Find where the given text appears and provide that cell's center as [x, y] coordinate. 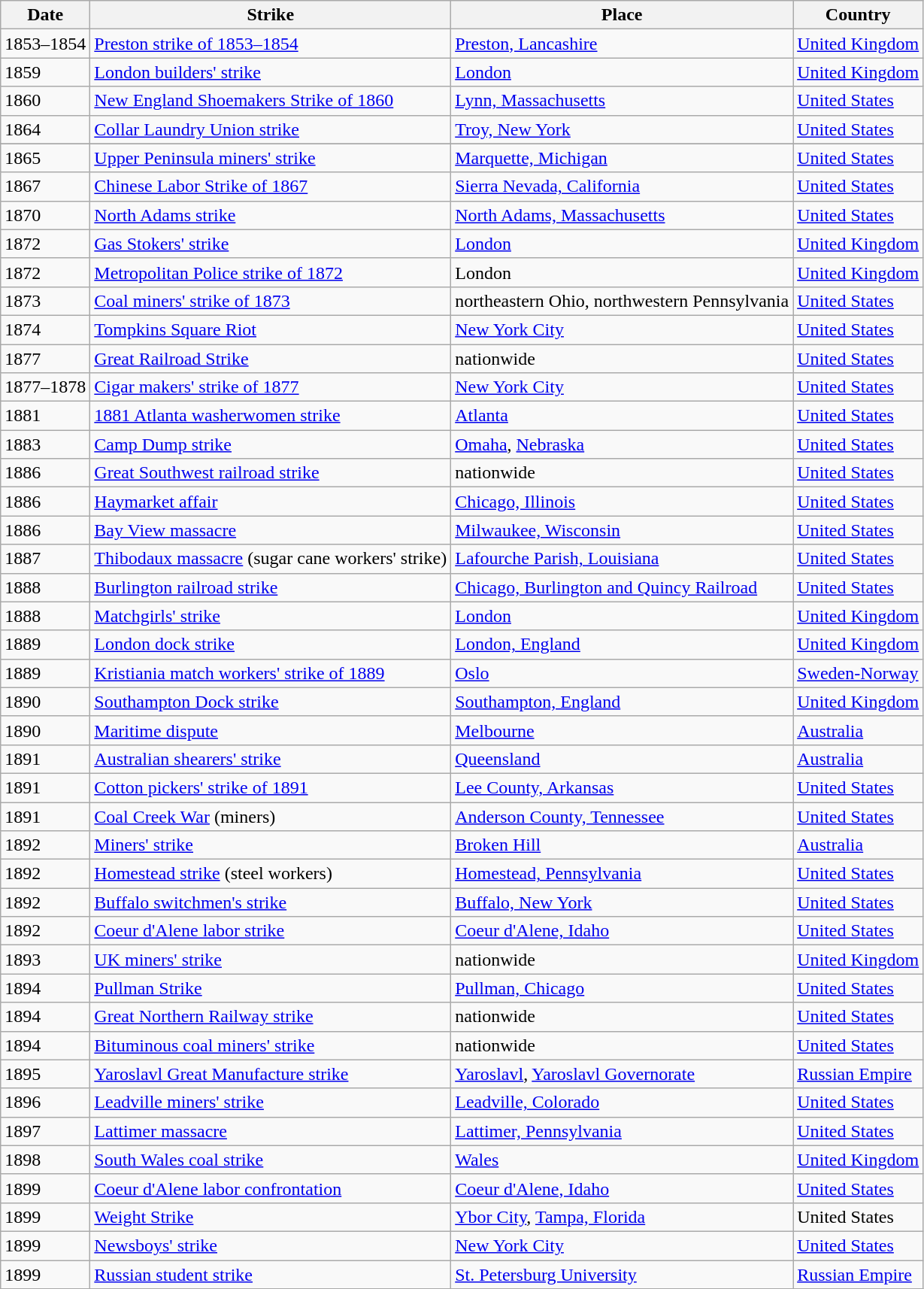
Homestead, Pennsylvania [623, 874]
Coal Creek War (miners) [271, 816]
Queensland [623, 759]
1881 [45, 416]
Australian shearers' strike [271, 759]
1883 [45, 444]
Burlington railroad strike [271, 587]
London builders' strike [271, 72]
South Wales coal strike [271, 1160]
New England Shoemakers Strike of 1860 [271, 101]
Chicago, Illinois [623, 502]
Kristiania match workers' strike of 1889 [271, 673]
1898 [45, 1160]
Lattimer massacre [271, 1131]
Lynn, Massachusetts [623, 101]
1874 [45, 329]
1853–1854 [45, 44]
1896 [45, 1102]
London dock strike [271, 644]
Troy, New York [623, 129]
Weight Strike [271, 1217]
Tompkins Square Riot [271, 329]
Great Northern Railway strike [271, 1017]
Great Southwest railroad strike [271, 473]
Collar Laundry Union strike [271, 129]
Wales [623, 1160]
Chinese Labor Strike of 1867 [271, 187]
Southampton, England [623, 702]
Gas Stokers' strike [271, 244]
Coeur d'Alene labor confrontation [271, 1188]
Preston strike of 1853–1854 [271, 44]
Lattimer, Pennsylvania [623, 1131]
Bay View massacre [271, 530]
Cigar makers' strike of 1877 [271, 387]
Cotton pickers' strike of 1891 [271, 787]
1881 Atlanta washerwomen strike [271, 416]
1887 [45, 559]
Coeur d'Alene labor strike [271, 931]
Melbourne [623, 730]
1865 [45, 158]
Leadville, Colorado [623, 1102]
Country [859, 15]
Place [623, 15]
Bituminous coal miners' strike [271, 1045]
Anderson County, Tennessee [623, 816]
Date [45, 15]
1897 [45, 1131]
North Adams strike [271, 215]
1877 [45, 359]
Omaha, Nebraska [623, 444]
Buffalo switchmen's strike [271, 902]
Miners' strike [271, 845]
1860 [45, 101]
Ybor City, Tampa, Florida [623, 1217]
Pullman, Chicago [623, 988]
Southampton Dock strike [271, 702]
Buffalo, New York [623, 902]
Preston, Lancashire [623, 44]
UK miners' strike [271, 960]
Sierra Nevada, California [623, 187]
London, England [623, 644]
Matchgirls' strike [271, 616]
Metropolitan Police strike of 1872 [271, 272]
North Adams, Massachusetts [623, 215]
Upper Peninsula miners' strike [271, 158]
Broken Hill [623, 845]
Russian student strike [271, 1275]
Marquette, Michigan [623, 158]
Homestead strike (steel workers) [271, 874]
Lafourche Parish, Louisiana [623, 559]
1893 [45, 960]
1859 [45, 72]
Milwaukee, Wisconsin [623, 530]
Chicago, Burlington and Quincy Railroad [623, 587]
Yaroslavl Great Manufacture strike [271, 1074]
1873 [45, 301]
Coal miners' strike of 1873 [271, 301]
Maritime dispute [271, 730]
Sweden-Norway [859, 673]
Atlanta [623, 416]
Leadville miners' strike [271, 1102]
Great Railroad Strike [271, 359]
1895 [45, 1074]
northeastern Ohio, northwestern Pennsylvania [623, 301]
Lee County, Arkansas [623, 787]
1870 [45, 215]
Strike [271, 15]
1867 [45, 187]
Haymarket affair [271, 502]
Pullman Strike [271, 988]
1877–1878 [45, 387]
St. Petersburg University [623, 1275]
Yaroslavl, Yaroslavl Governorate [623, 1074]
Oslo [623, 673]
Camp Dump strike [271, 444]
1864 [45, 129]
Newsboys' strike [271, 1245]
Thibodaux massacre (sugar cane workers' strike) [271, 559]
